Locate the cell with the specified text and output its [x, y] center coordinate. 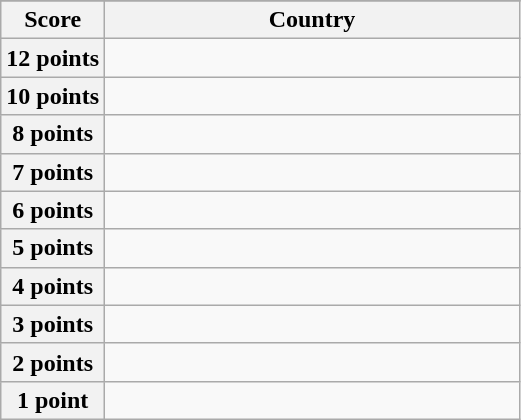
7 points [53, 172]
5 points [53, 248]
2 points [53, 362]
Score [53, 20]
3 points [53, 324]
4 points [53, 286]
8 points [53, 134]
1 point [53, 400]
10 points [53, 96]
6 points [53, 210]
12 points [53, 58]
Country [312, 20]
